Detect which cell encompasses the target text, then output its (x, y) center coordinate. 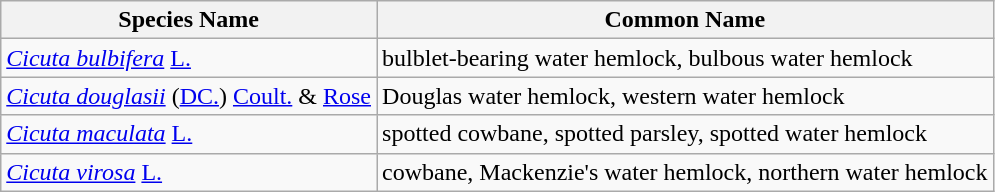
Cicuta douglasii (DC.) Coult. & Rose (189, 96)
Species Name (189, 20)
Common Name (685, 20)
cowbane, Mackenzie's water hemlock, northern water hemlock (685, 172)
spotted cowbane, spotted parsley, spotted water hemlock (685, 134)
Cicuta virosa L. (189, 172)
bulblet-bearing water hemlock, bulbous water hemlock (685, 58)
Douglas water hemlock, western water hemlock (685, 96)
Cicuta bulbifera L. (189, 58)
Cicuta maculata L. (189, 134)
